Provide the (X, Y) coordinate of the cell's center where the given text is located.  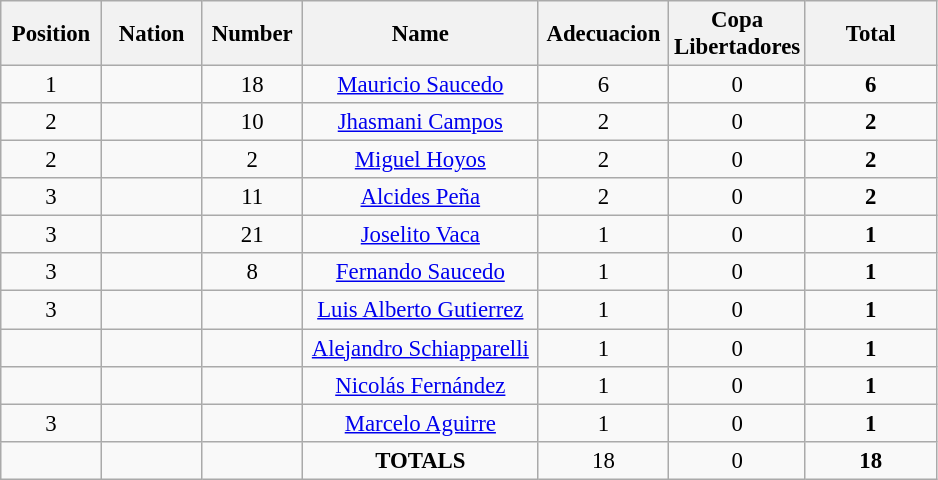
8 (252, 273)
Adecuacion (604, 34)
Name (421, 34)
Miguel Hoyos (421, 160)
Jhasmani Campos (421, 122)
10 (252, 122)
11 (252, 197)
Mauricio Saucedo (421, 85)
21 (252, 235)
Nicolás Fernández (421, 385)
Fernando Saucedo (421, 273)
Luis Alberto Gutierrez (421, 310)
Joselito Vaca (421, 235)
Alejandro Schiapparelli (421, 348)
Nation (152, 34)
Marcelo Aguirre (421, 423)
Number (252, 34)
Total (870, 34)
TOTALS (421, 460)
Copa Libertadores (738, 34)
Position (52, 34)
Alcides Peña (421, 197)
